Locate the cell with the specified text and output its (X, Y) center coordinate. 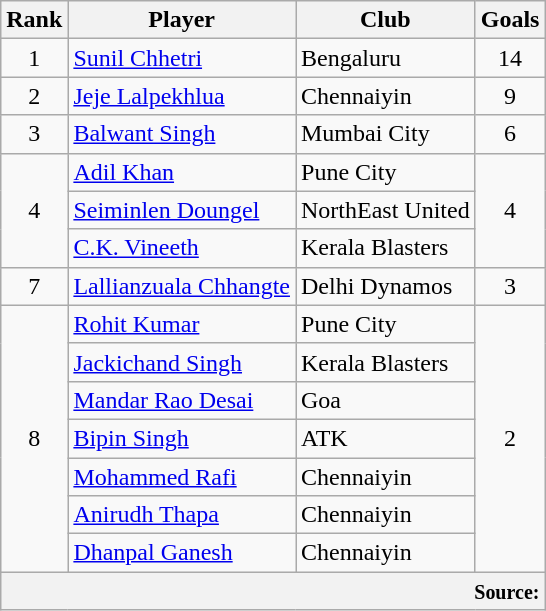
Bipin Singh (182, 438)
Bengaluru (386, 58)
Jeje Lalpekhlua (182, 96)
Player (182, 20)
Sunil Chhetri (182, 58)
1 (34, 58)
Source: (273, 591)
8 (34, 438)
Seiminlen Doungel (182, 210)
Anirudh Thapa (182, 515)
Lallianzuala Chhangte (182, 286)
Goals (510, 20)
Delhi Dynamos (386, 286)
NorthEast United (386, 210)
C.K. Vineeth (182, 248)
14 (510, 58)
Mumbai City (386, 134)
Adil Khan (182, 172)
9 (510, 96)
ATK (386, 438)
Rohit Kumar (182, 324)
6 (510, 134)
Rank (34, 20)
7 (34, 286)
Balwant Singh (182, 134)
Club (386, 20)
Mohammed Rafi (182, 477)
Jackichand Singh (182, 362)
Goa (386, 400)
Dhanpal Ganesh (182, 553)
Mandar Rao Desai (182, 400)
